Find where the given text appears and provide that cell's center as [X, Y] coordinate. 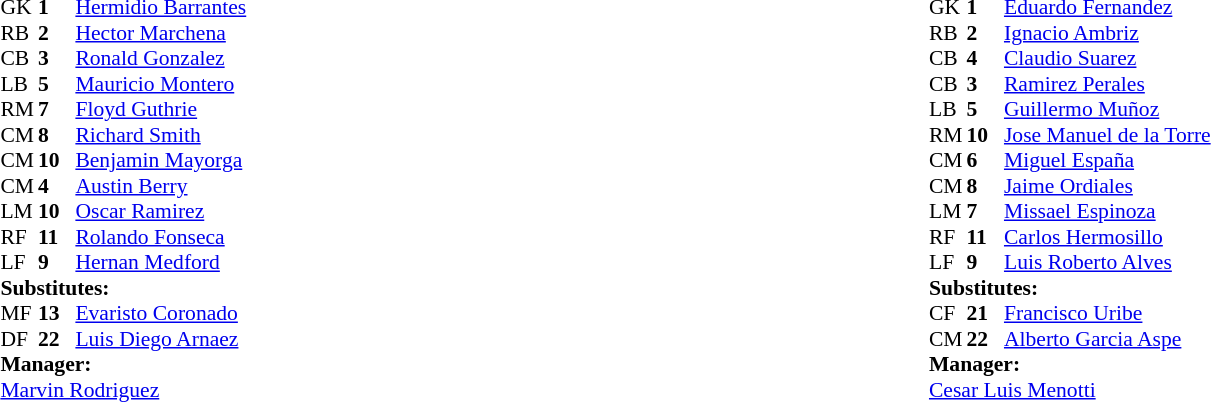
6 [985, 161]
13 [57, 313]
Missael Espinoza [1108, 211]
Carlos Hermosillo [1108, 237]
Hector Marchena [160, 33]
Claudio Suarez [1108, 59]
Oscar Ramirez [160, 211]
DF [19, 339]
Ronald Gonzalez [160, 59]
21 [985, 313]
Miguel España [1108, 161]
Luis Roberto Alves [1108, 263]
Luis Diego Arnaez [160, 339]
CF [948, 313]
Jose Manuel de la Torre [1108, 135]
Hernan Medford [160, 263]
Evaristo Coronado [160, 313]
Guillermo Muñoz [1108, 109]
Alberto Garcia Aspe [1108, 339]
Richard Smith [160, 135]
Benjamin Mayorga [160, 161]
Ramirez Perales [1108, 84]
MF [19, 313]
Rolando Fonseca [160, 237]
Francisco Uribe [1108, 313]
Austin Berry [160, 186]
Ignacio Ambriz [1108, 33]
Jaime Ordiales [1108, 186]
Floyd Guthrie [160, 109]
Mauricio Montero [160, 84]
